Extract the [x, y] coordinate from the center of the cell holding the provided text.  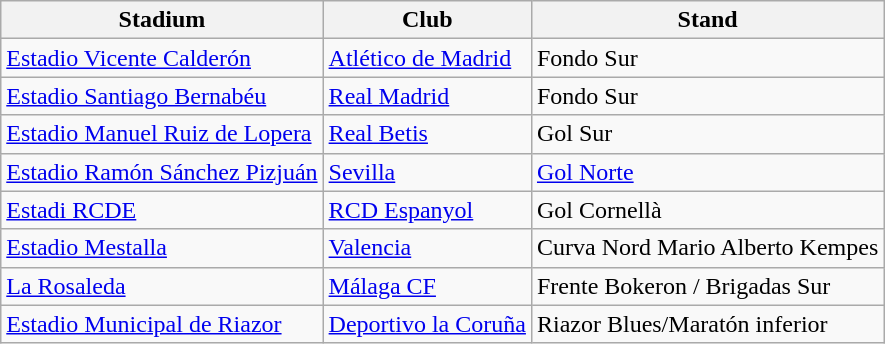
Riazor Blues/Maratón inferior [707, 324]
Estadi RCDE [162, 210]
Gol Sur [707, 134]
Estadio Manuel Ruiz de Lopera [162, 134]
Deportivo la Coruña [427, 324]
Valencia [427, 248]
RCD Espanyol [427, 210]
Estadio Ramón Sánchez Pizjuán [162, 172]
Club [427, 20]
Real Madrid [427, 96]
Gol Norte [707, 172]
Stand [707, 20]
Málaga CF [427, 286]
Estadio Vicente Calderón [162, 58]
Frente Bokeron / Brigadas Sur [707, 286]
Atlético de Madrid [427, 58]
La Rosaleda [162, 286]
Real Betis [427, 134]
Stadium [162, 20]
Estadio Santiago Bernabéu [162, 96]
Curva Nord Mario Alberto Kempes [707, 248]
Estadio Municipal de Riazor [162, 324]
Gol Cornellà [707, 210]
Estadio Mestalla [162, 248]
Sevilla [427, 172]
